Return the [X, Y] coordinate for the center point of the cell that contains the specified text.  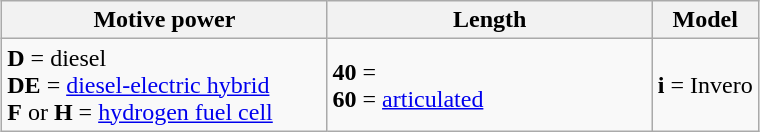
Model [705, 20]
Length [490, 20]
D = dieselDE = diesel-electric hybridF or H = hydrogen fuel cell [164, 85]
40 = 60 = articulated [490, 85]
i = Invero [705, 85]
Motive power [164, 20]
